Search for the cell housing the specified text and yield its (x, y) center coordinate. 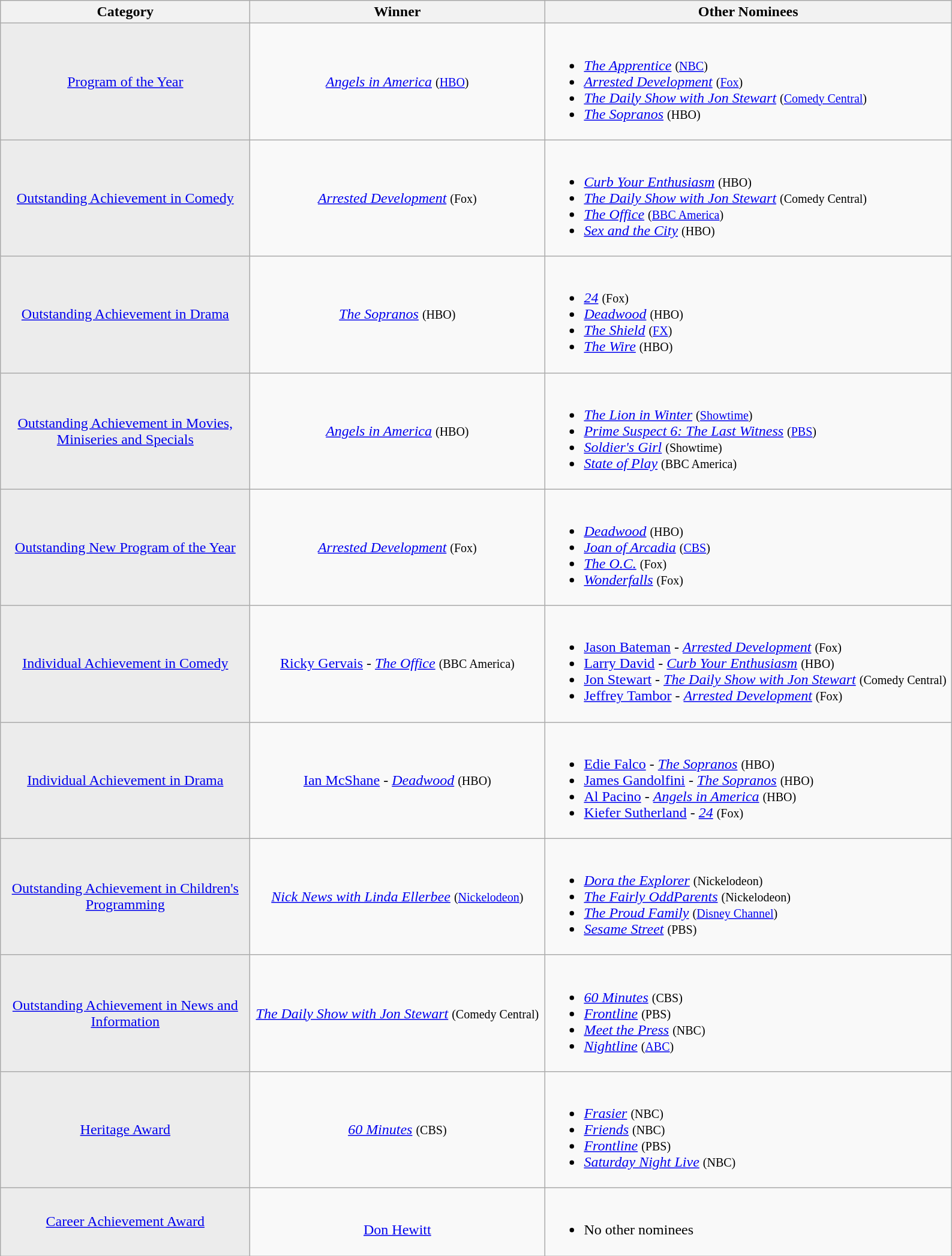
The Daily Show with Jon Stewart (Comedy Central) (397, 1013)
Dora the Explorer (Nickelodeon)The Fairly OddParents (Nickelodeon)The Proud Family (Disney Channel)Sesame Street (PBS) (749, 897)
The Lion in Winter (Showtime)Prime Suspect 6: The Last Witness (PBS)Soldier's Girl (Showtime)State of Play (BBC America) (749, 431)
Outstanding Achievement in Comedy (125, 198)
Individual Achievement in Drama (125, 780)
Edie Falco - The Sopranos (HBO)James Gandolfini - The Sopranos (HBO)Al Pacino - Angels in America (HBO)Kiefer Sutherland - 24 (Fox) (749, 780)
Outstanding Achievement in News and Information (125, 1013)
Career Achievement Award (125, 1222)
60 Minutes (CBS) (397, 1129)
Outstanding Achievement in Movies, Miniseries and Specials (125, 431)
Curb Your Enthusiasm (HBO)The Daily Show with Jon Stewart (Comedy Central)The Office (BBC America)Sex and the City (HBO) (749, 198)
Ian McShane - Deadwood (HBO) (397, 780)
Outstanding Achievement in Drama (125, 314)
Nick News with Linda Ellerbee (Nickelodeon) (397, 897)
Outstanding New Program of the Year (125, 547)
60 Minutes (CBS)Frontline (PBS)Meet the Press (NBC)Nightline (ABC) (749, 1013)
Heritage Award (125, 1129)
Program of the Year (125, 82)
Outstanding Achievement in Children's Programming (125, 897)
Individual Achievement in Comedy (125, 664)
Don Hewitt (397, 1222)
The Sopranos (HBO) (397, 314)
The Apprentice (NBC)Arrested Development (Fox)The Daily Show with Jon Stewart (Comedy Central)The Sopranos (HBO) (749, 82)
Frasier (NBC)Friends (NBC)Frontline (PBS)Saturday Night Live (NBC) (749, 1129)
Category (125, 12)
No other nominees (749, 1222)
Winner (397, 12)
24 (Fox)Deadwood (HBO)The Shield (FX)The Wire (HBO) (749, 314)
Other Nominees (749, 12)
Deadwood (HBO)Joan of Arcadia (CBS)The O.C. (Fox)Wonderfalls (Fox) (749, 547)
Ricky Gervais - The Office (BBC America) (397, 664)
